Provide the [x, y] coordinate of the cell's center where the given text is located.  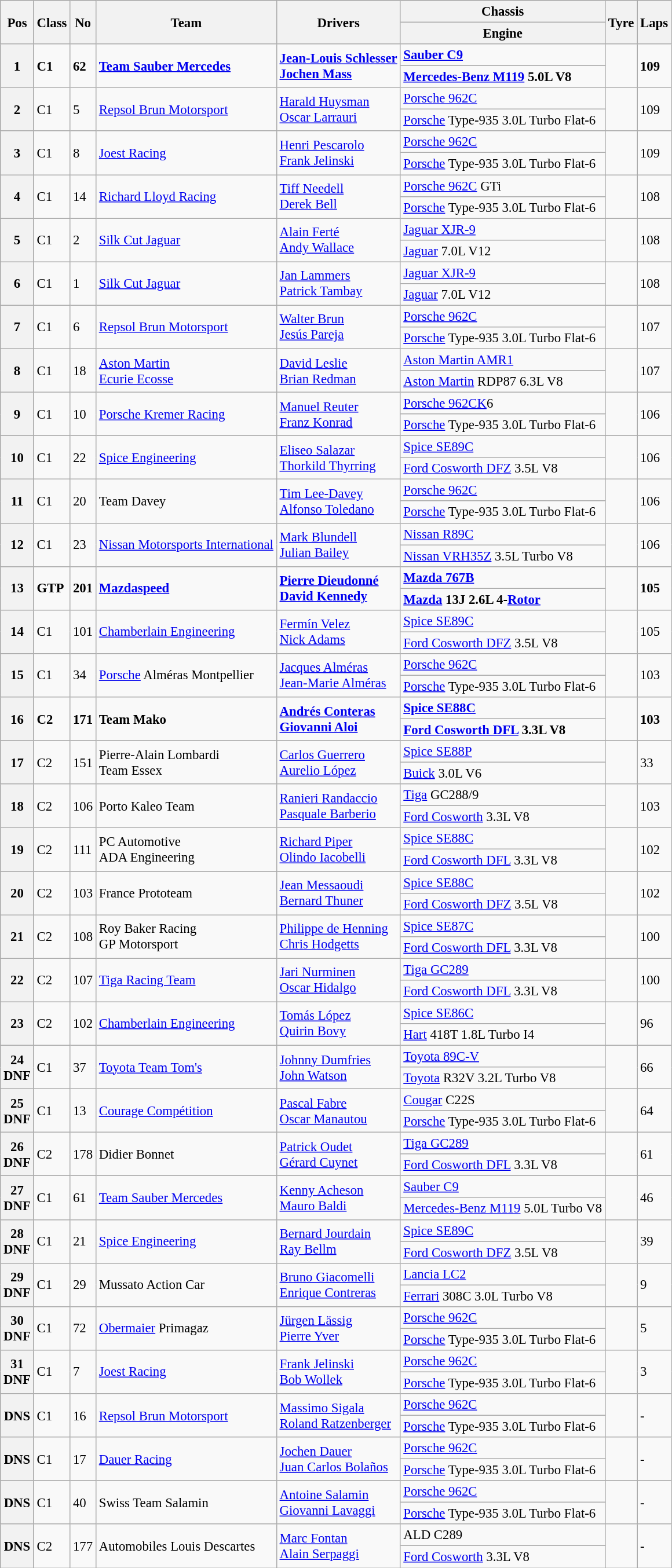
Aston Martin AMR1 [503, 360]
Kenny Acheson Mauro Baldi [338, 1197]
Buick 3.0L V6 [503, 774]
Spice SE87C [503, 926]
64 [655, 1111]
GTP [52, 588]
France Prototeam [186, 893]
Harald Huysman Oscar Larrauri [338, 109]
39 [655, 1241]
37 [83, 1067]
29DNF [17, 1284]
Aston Martin RDP87 6.3L V8 [503, 382]
Lancia LC2 [503, 1274]
15 [17, 675]
Engine [503, 34]
29 [83, 1284]
Porsche Alméras Montpellier [186, 675]
Roy Baker Racing GP Motorsport [186, 937]
Team [186, 22]
Mark Blundell Julian Bailey [338, 544]
Jean Messaoudi Bernard Thuner [338, 893]
Jan Lammers Patrick Tambay [338, 284]
Philippe de Henning Chris Hodgetts [338, 937]
Dauer Racing [186, 1459]
Mazdaspeed [186, 588]
Frank Jelinski Bob Wollek [338, 1372]
Pierre-Alain Lombardi Team Essex [186, 762]
Obermaier Primagaz [186, 1328]
Porto Kaleo Team [186, 806]
Pierre Dieudonné David Kennedy [338, 588]
26DNF [17, 1155]
Porsche 962CK6 [503, 404]
101 [83, 632]
Cougar C22S [503, 1100]
30DNF [17, 1328]
Mazda 767B [503, 577]
Ranieri Randaccio Pasquale Barberio [338, 806]
Andrés Conteras Giovanni Aloi [338, 719]
177 [83, 1546]
Pos [17, 22]
Mercedes-Benz M119 5.0L Turbo V8 [503, 1209]
Eliseo Salazar Thorkild Thyrring [338, 457]
Jari Nurminen Oscar Hidalgo [338, 980]
19 [17, 850]
Swiss Team Salamin [186, 1502]
Nissan Motorsports International [186, 544]
40 [83, 1502]
Toyota 89C-V [503, 1056]
34 [83, 675]
Tim Lee-Davey Alfonso Toledano [338, 501]
Alain Ferté Andy Wallace [338, 240]
Pascal Fabre Oscar Manautou [338, 1111]
Massimo Sigala Roland Ratzenberger [338, 1415]
72 [83, 1328]
Spice SE86C [503, 1013]
Manuel Reuter Franz Konrad [338, 415]
46 [655, 1197]
Richard Piper Olindo Iacobelli [338, 850]
Jürgen Lässig Pierre Yver [338, 1328]
Bernard Jourdain Ray Bellm [338, 1241]
28DNF [17, 1241]
Tiff Needell Derek Bell [338, 197]
Tomás López Quirin Bovy [338, 1024]
Chassis [503, 12]
PC Automotive ADA Engineering [186, 850]
Bruno Giacomelli Enrique Contreras [338, 1284]
Mussato Action Car [186, 1284]
Tiga GC288/9 [503, 795]
Mazda 13J 2.6L 4-Rotor [503, 599]
Hart 418T 1.8L Turbo I4 [503, 1035]
12 [17, 544]
Mercedes-Benz M119 5.0L V8 [503, 77]
62 [83, 66]
Jochen Dauer Juan Carlos Bolaños [338, 1459]
Nissan R89C [503, 534]
ALD C289 [503, 1535]
Ferrari 308C 3.0L Turbo V8 [503, 1296]
Courage Compétition [186, 1111]
Porsche Kremer Racing [186, 415]
Jacques Alméras Jean-Marie Alméras [338, 675]
Laps [655, 22]
151 [83, 762]
96 [655, 1024]
Aston Martin Ecurie Ecosse [186, 371]
Jean-Louis Schlesser Jochen Mass [338, 66]
Team Davey [186, 501]
Richard Lloyd Racing [186, 197]
Fermín Velez Nick Adams [338, 632]
Team Mako [186, 719]
Toyota R32V 3.2L Turbo V8 [503, 1078]
Johnny Dumfries John Watson [338, 1067]
4 [17, 197]
178 [83, 1155]
27DNF [17, 1197]
Class [52, 22]
31DNF [17, 1372]
David Leslie Brian Redman [338, 371]
201 [83, 588]
11 [17, 501]
Toyota Team Tom's [186, 1067]
Automobiles Louis Descartes [186, 1546]
Patrick Oudet Gérard Cuynet [338, 1155]
Marc Fontan Alain Serpaggi [338, 1546]
Didier Bonnet [186, 1155]
111 [83, 850]
Tyre [621, 22]
Porsche 962C GTi [503, 186]
Tiga Racing Team [186, 980]
Henri Pescarolo Frank Jelinski [338, 153]
25DNF [17, 1111]
Spice SE88P [503, 752]
33 [655, 762]
66 [655, 1067]
Carlos Guerrero Aurelio López [338, 762]
Antoine Salamin Giovanni Lavaggi [338, 1502]
Nissan VRH35Z 3.5L Turbo V8 [503, 556]
171 [83, 719]
No [83, 22]
Drivers [338, 22]
24DNF [17, 1067]
Walter Brun Jesús Pareja [338, 327]
